Output the (X, Y) coordinate of the center of the cell containing the given text.  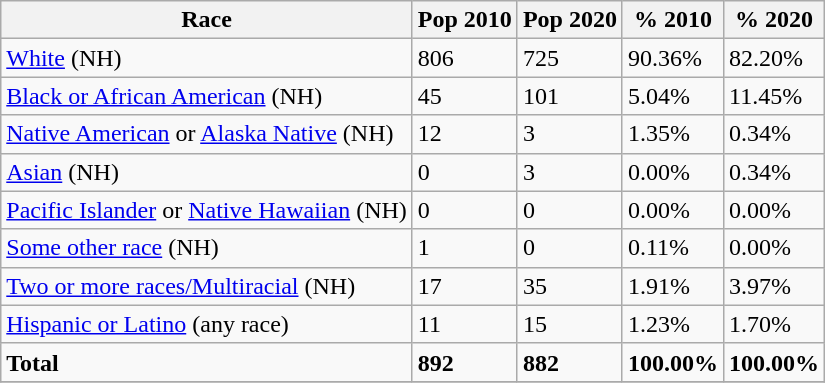
11.45% (774, 96)
Two or more races/Multiracial (NH) (207, 286)
Pacific Islander or Native Hawaiian (NH) (207, 210)
806 (464, 58)
5.04% (672, 96)
Hispanic or Latino (any race) (207, 324)
1.35% (672, 134)
Some other race (NH) (207, 248)
17 (464, 286)
725 (570, 58)
82.20% (774, 58)
% 2010 (672, 20)
Native American or Alaska Native (NH) (207, 134)
45 (464, 96)
1 (464, 248)
1.91% (672, 286)
Asian (NH) (207, 172)
3.97% (774, 286)
% 2020 (774, 20)
882 (570, 362)
11 (464, 324)
1.70% (774, 324)
Total (207, 362)
Pop 2020 (570, 20)
White (NH) (207, 58)
15 (570, 324)
Black or African American (NH) (207, 96)
35 (570, 286)
12 (464, 134)
0.11% (672, 248)
892 (464, 362)
90.36% (672, 58)
1.23% (672, 324)
Race (207, 20)
101 (570, 96)
Pop 2010 (464, 20)
